Pinpoint the cell where the given text exists, returning its [X, Y] midpoint coordinate. 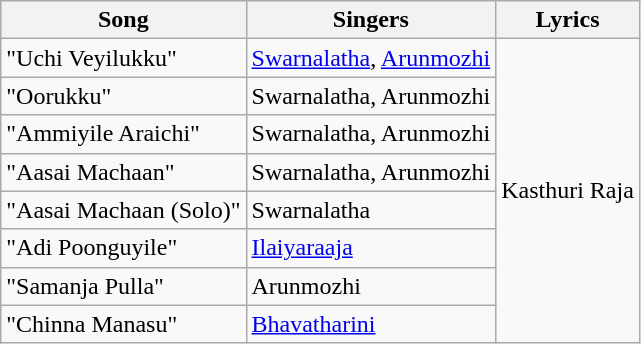
Singers [371, 20]
"Samanja Pulla" [124, 286]
"Chinna Manasu" [124, 324]
"Oorukku" [124, 96]
"Aasai Machaan" [124, 172]
"Aasai Machaan (Solo)" [124, 210]
Lyrics [568, 20]
Bhavatharini [371, 324]
"Adi Poonguyile" [124, 248]
Ilaiyaraaja [371, 248]
Song [124, 20]
"Uchi Veyilukku" [124, 58]
Arunmozhi [371, 286]
"Ammiyile Araichi" [124, 134]
Kasthuri Raja [568, 191]
Swarnalatha [371, 210]
